Capture the cell that displays the provided text and extract its (X, Y) central coordinate. 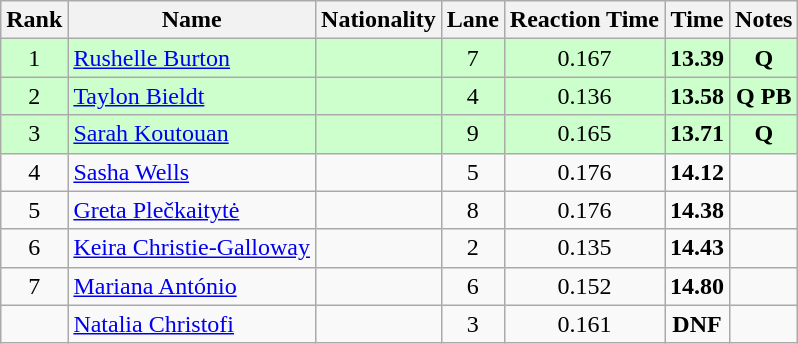
13.71 (696, 134)
Reaction Time (584, 20)
Rushelle Burton (192, 58)
9 (472, 134)
8 (472, 210)
14.43 (696, 248)
Keira Christie-Galloway (192, 248)
Q PB (764, 96)
Natalia Christofi (192, 324)
0.167 (584, 58)
Notes (764, 20)
13.58 (696, 96)
Nationality (379, 20)
0.165 (584, 134)
14.38 (696, 210)
14.12 (696, 172)
13.39 (696, 58)
0.135 (584, 248)
0.136 (584, 96)
Greta Plečkaitytė (192, 210)
Mariana António (192, 286)
0.161 (584, 324)
Sasha Wells (192, 172)
DNF (696, 324)
0.152 (584, 286)
Rank (34, 20)
Name (192, 20)
Taylon Bieldt (192, 96)
Lane (472, 20)
Time (696, 20)
14.80 (696, 286)
1 (34, 58)
Sarah Koutouan (192, 134)
